Search for the cell housing the specified text and yield its (X, Y) center coordinate. 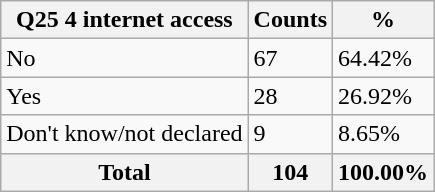
26.92% (384, 96)
Total (124, 172)
Counts (290, 20)
Don't know/not declared (124, 134)
% (384, 20)
104 (290, 172)
9 (290, 134)
Yes (124, 96)
100.00% (384, 172)
8.65% (384, 134)
No (124, 58)
64.42% (384, 58)
67 (290, 58)
28 (290, 96)
Q25 4 internet access (124, 20)
